Detect which cell encompasses the target text, then output its [x, y] center coordinate. 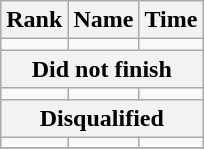
Name [104, 20]
Rank [34, 20]
Disqualified [102, 118]
Time [171, 20]
Did not finish [102, 69]
